Locate the cell with the specified text and output its [x, y] center coordinate. 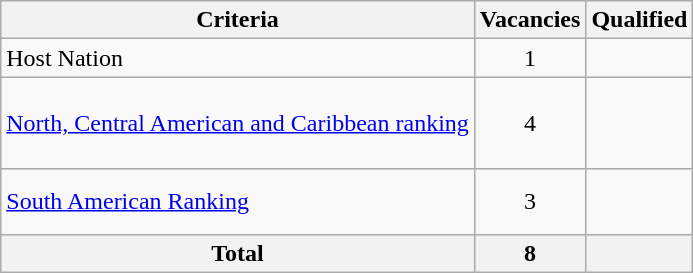
1 [530, 58]
8 [530, 253]
Vacancies [530, 20]
Total [238, 253]
South American Ranking [238, 202]
Host Nation [238, 58]
3 [530, 202]
Criteria [238, 20]
4 [530, 123]
North, Central American and Caribbean ranking [238, 123]
Qualified [640, 20]
